Search for the cell housing the specified text and yield its (X, Y) center coordinate. 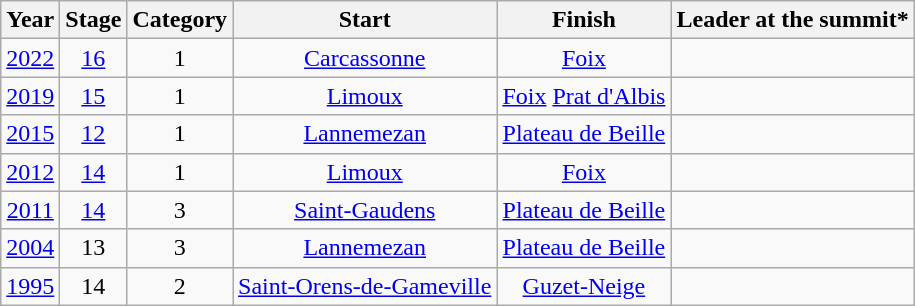
15 (94, 96)
Guzet-Neige (584, 286)
2019 (30, 96)
Saint-Gaudens (365, 210)
Finish (584, 20)
Year (30, 20)
2015 (30, 134)
12 (94, 134)
Category (180, 20)
Carcassonne (365, 58)
2004 (30, 248)
1995 (30, 286)
2022 (30, 58)
13 (94, 248)
Foix Prat d'Albis (584, 96)
Leader at the summit* (792, 20)
2 (180, 286)
2011 (30, 210)
2012 (30, 172)
16 (94, 58)
Start (365, 20)
Stage (94, 20)
Saint-Orens-de-Gameville (365, 286)
